Search for the cell housing the specified text and yield its [x, y] center coordinate. 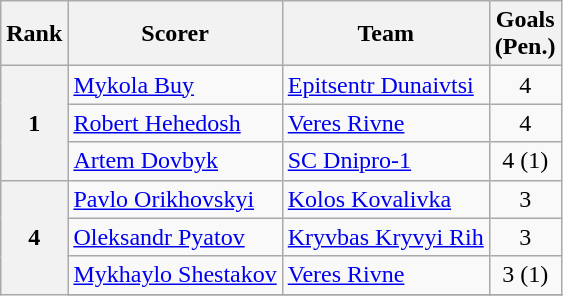
SC Dnipro-1 [386, 161]
Pavlo Orikhovskyi [175, 199]
Team [386, 34]
1 [34, 123]
Goals(Pen.) [525, 34]
Epitsentr Dunaivtsi [386, 85]
Kolos Kovalivka [386, 199]
Mykola Buy [175, 85]
4 (1) [525, 161]
Scorer [175, 34]
Oleksandr Pyatov [175, 237]
3 (1) [525, 275]
Rank [34, 34]
Robert Hehedosh [175, 123]
Kryvbas Kryvyi Rih [386, 237]
Artem Dovbyk [175, 161]
Mykhaylo Shestakov [175, 275]
